Capture the cell that displays the provided text and extract its (x, y) central coordinate. 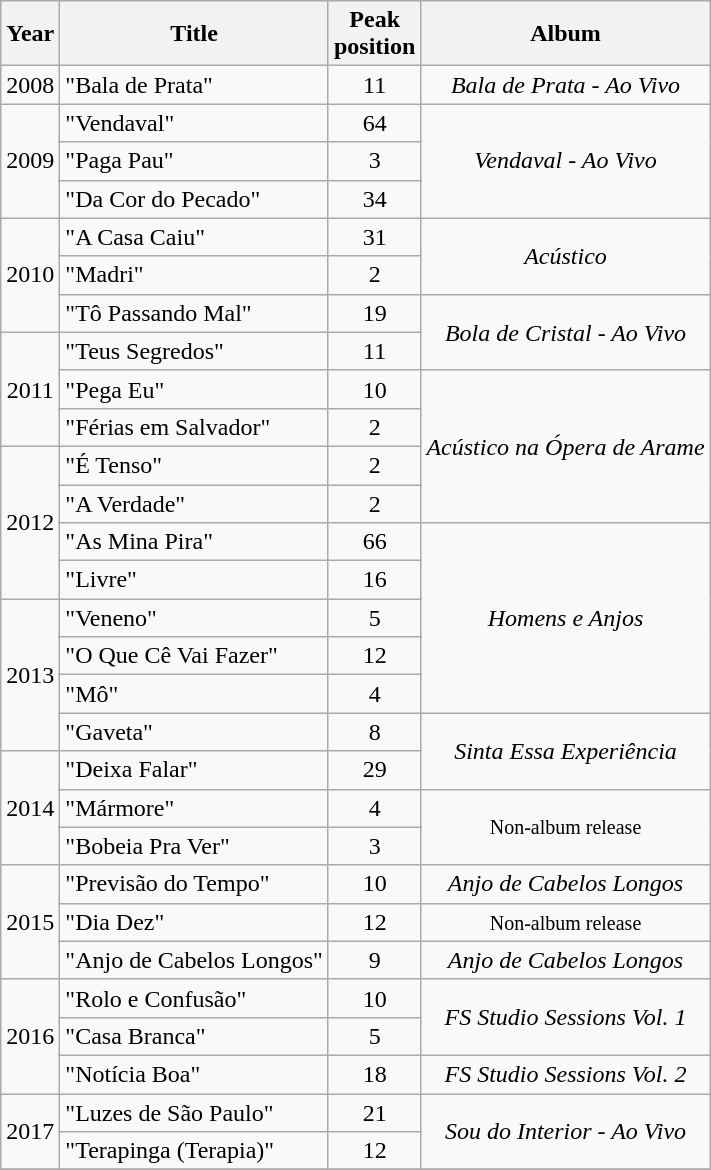
"As Mina Pira" (194, 542)
2017 (30, 1132)
"Veneno" (194, 618)
"Terapinga (Terapia)" (194, 1151)
"Casa Branca" (194, 1036)
"Bobeia Pra Ver" (194, 846)
2012 (30, 522)
66 (374, 542)
2014 (30, 808)
31 (374, 237)
2008 (30, 85)
"Madri" (194, 275)
Acústico (566, 256)
Peakposition (374, 34)
21 (374, 1113)
"Dia Dez" (194, 922)
FS Studio Sessions Vol. 2 (566, 1074)
FS Studio Sessions Vol. 1 (566, 1017)
Acústico na Ópera de Arame (566, 446)
64 (374, 123)
"Pega Eu" (194, 389)
19 (374, 313)
16 (374, 580)
2013 (30, 675)
"Mármore" (194, 808)
2009 (30, 161)
"Luzes de São Paulo" (194, 1113)
"Livre" (194, 580)
"Tô Passando Mal" (194, 313)
Homens e Anjos (566, 618)
34 (374, 199)
Album (566, 34)
Sinta Essa Experiência (566, 751)
Sou do Interior - Ao Vivo (566, 1132)
"Vendaval" (194, 123)
8 (374, 732)
"A Casa Caiu" (194, 237)
Year (30, 34)
2016 (30, 1036)
"É Tenso" (194, 465)
Bola de Cristal - Ao Vivo (566, 332)
"Notícia Boa" (194, 1074)
2010 (30, 275)
2011 (30, 389)
29 (374, 770)
"Deixa Falar" (194, 770)
Title (194, 34)
"Teus Segredos" (194, 351)
Vendaval - Ao Vivo (566, 161)
"Mô" (194, 694)
"A Verdade" (194, 503)
"Paga Pau" (194, 161)
"Da Cor do Pecado" (194, 199)
9 (374, 960)
Bala de Prata - Ao Vivo (566, 85)
"Bala de Prata" (194, 85)
"Anjo de Cabelos Longos" (194, 960)
2015 (30, 922)
"Gaveta" (194, 732)
"O Que Cê Vai Fazer" (194, 656)
18 (374, 1074)
"Rolo e Confusão" (194, 998)
"Férias em Salvador" (194, 427)
"Previsão do Tempo" (194, 884)
